Find where the given text appears and provide that cell's center as (X, Y) coordinate. 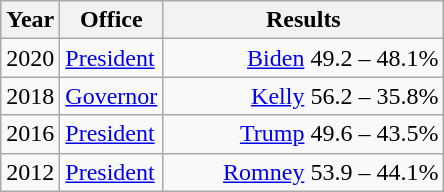
Kelly 56.2 – 35.8% (304, 96)
Governor (112, 96)
Office (112, 20)
2020 (30, 58)
Results (304, 20)
Biden 49.2 – 48.1% (304, 58)
2018 (30, 96)
Year (30, 20)
2012 (30, 172)
Romney 53.9 – 44.1% (304, 172)
Trump 49.6 – 43.5% (304, 134)
2016 (30, 134)
